Find where the given text appears and provide that cell's center as (X, Y) coordinate. 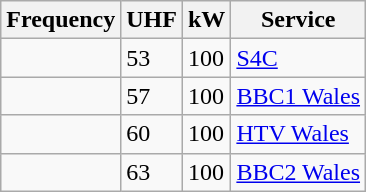
BBC2 Wales (298, 172)
Service (298, 20)
UHF (152, 20)
53 (152, 58)
S4C (298, 58)
kW (206, 20)
Frequency (61, 20)
60 (152, 134)
57 (152, 96)
63 (152, 172)
HTV Wales (298, 134)
BBC1 Wales (298, 96)
